Scan for the cell matching the given text and deliver its (X, Y) coordinate at center. 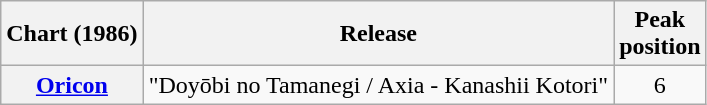
6 (660, 85)
Release (378, 34)
Oricon (72, 85)
"Doyōbi no Tamanegi / Axia - Kanashii Kotori" (378, 85)
Chart (1986) (72, 34)
Peakposition (660, 34)
